Detect which cell encompasses the target text, then output its (x, y) center coordinate. 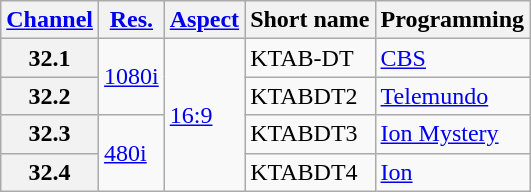
Programming (452, 20)
32.4 (50, 172)
Ion (452, 172)
Short name (310, 20)
480i (132, 153)
Res. (132, 20)
32.3 (50, 134)
KTAB-DT (310, 58)
Channel (50, 20)
32.2 (50, 96)
Aspect (204, 20)
KTABDT4 (310, 172)
16:9 (204, 115)
1080i (132, 77)
32.1 (50, 58)
KTABDT3 (310, 134)
Telemundo (452, 96)
CBS (452, 58)
Ion Mystery (452, 134)
KTABDT2 (310, 96)
